Capture the cell that displays the provided text and extract its [x, y] central coordinate. 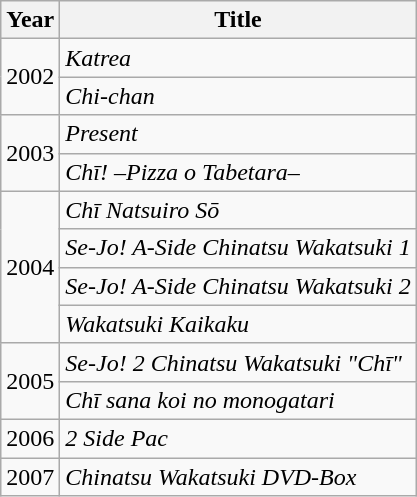
Present [238, 134]
Se-Jo! A-Side Chinatsu Wakatsuki 1 [238, 248]
Wakatsuki Kaikaku [238, 324]
Katrea [238, 58]
Chi-chan [238, 96]
Se-Jo! A-Side Chinatsu Wakatsuki 2 [238, 286]
Chī Natsuiro Sō [238, 210]
Chinatsu Wakatsuki DVD-Box [238, 477]
Se-Jo! 2 Chinatsu Wakatsuki "Chī" [238, 362]
Chī sana koi no monogatari [238, 400]
2004 [30, 267]
Year [30, 20]
2007 [30, 477]
Chī! –Pizza o Tabetara– [238, 172]
Title [238, 20]
2002 [30, 77]
2005 [30, 381]
2003 [30, 153]
2 Side Pac [238, 438]
2006 [30, 438]
